Return the (X, Y) coordinate for the center point of the cell that contains the specified text.  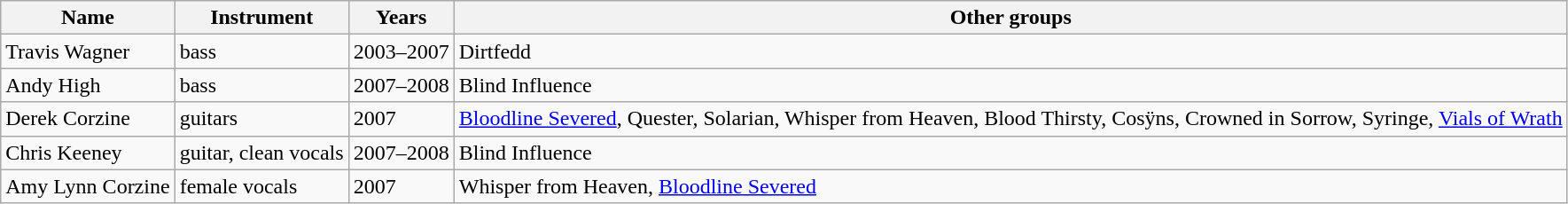
Andy High (88, 85)
Name (88, 18)
guitar, clean vocals (261, 153)
Dirtfedd (1010, 51)
Derek Corzine (88, 119)
Travis Wagner (88, 51)
2003–2007 (401, 51)
Instrument (261, 18)
Years (401, 18)
female vocals (261, 186)
guitars (261, 119)
Chris Keeney (88, 153)
Other groups (1010, 18)
Amy Lynn Corzine (88, 186)
Whisper from Heaven, Bloodline Severed (1010, 186)
Bloodline Severed, Quester, Solarian, Whisper from Heaven, Blood Thirsty, Cosÿns, Crowned in Sorrow, Syringe, Vials of Wrath (1010, 119)
